Identify which cell holds the provided text, then report its [X, Y] central coordinate. 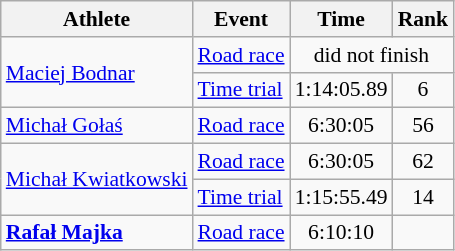
Michał Gołaś [97, 126]
Michał Kwiatkowski [97, 180]
14 [424, 197]
1:15:55.49 [342, 197]
62 [424, 162]
Event [242, 19]
Time [342, 19]
1:14:05.89 [342, 90]
Rafał Majka [97, 233]
6 [424, 90]
Athlete [97, 19]
Rank [424, 19]
Maciej Bodnar [97, 72]
56 [424, 126]
did not finish [372, 55]
6:10:10 [342, 233]
